Scan for the cell matching the given text and deliver its [X, Y] coordinate at center. 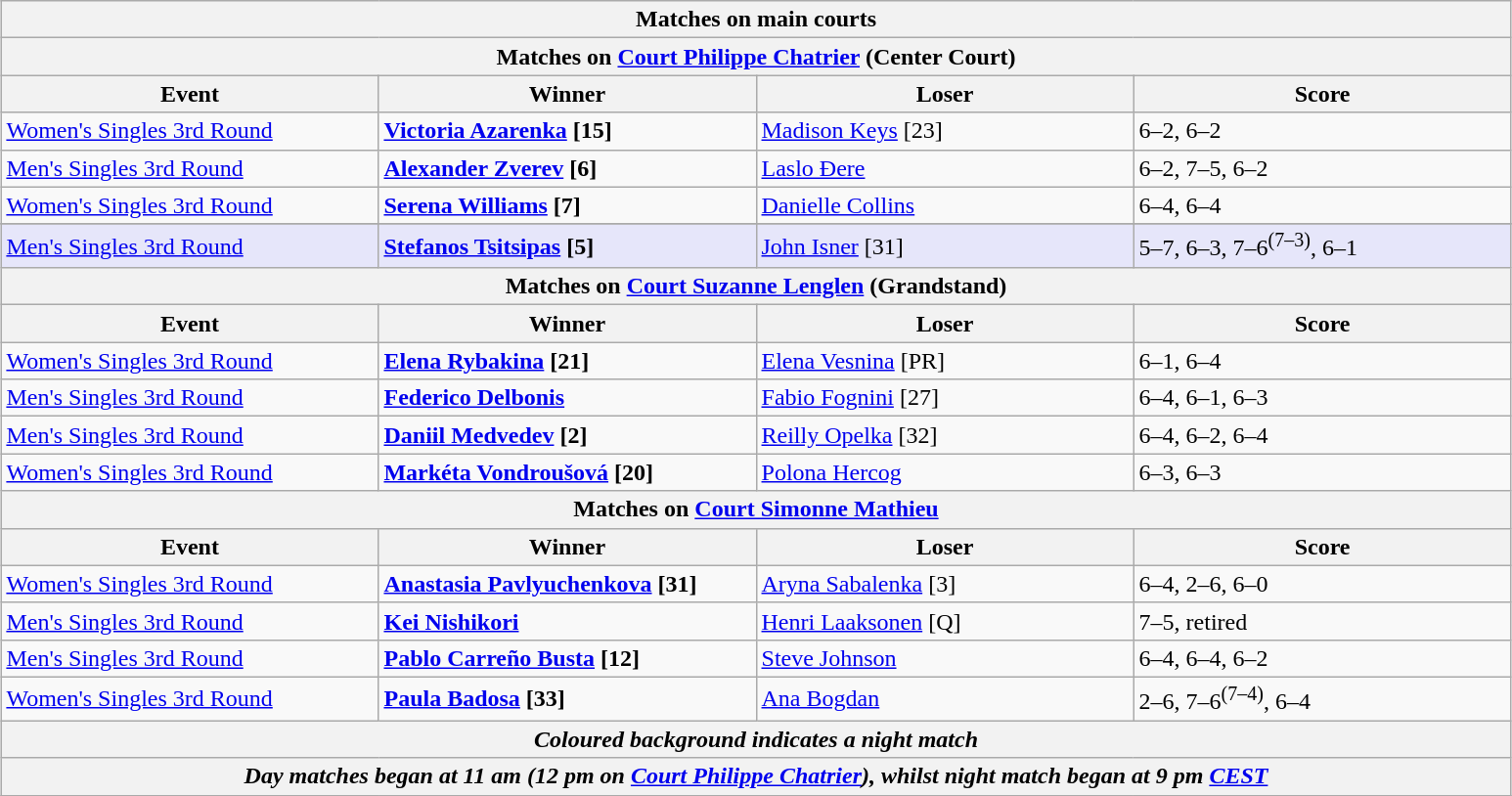
Reilly Opelka [32] [945, 435]
6–2, 6–2 [1322, 131]
Kei Nishikori [567, 621]
Pablo Carreño Busta [12] [567, 658]
6–4, 2–6, 6–0 [1322, 584]
Polona Hercog [945, 472]
Laslo Đere [945, 168]
7–5, retired [1322, 621]
Stefanos Tsitsipas [5] [567, 246]
Paula Badosa [33] [567, 698]
Fabio Fognini [27] [945, 398]
6–2, 7–5, 6–2 [1322, 168]
Aryna Sabalenka [3] [945, 584]
6–1, 6–4 [1322, 361]
2–6, 7–6(7–4), 6–4 [1322, 698]
Day matches began at 11 am (12 pm on Court Philippe Chatrier), whilst night match began at 9 pm CEST [756, 776]
6–4, 6–4, 6–2 [1322, 658]
5–7, 6–3, 7–6(7–3), 6–1 [1322, 246]
6–4, 6–2, 6–4 [1322, 435]
Anastasia Pavlyuchenkova [31] [567, 584]
6–4, 6–4 [1322, 205]
John Isner [31] [945, 246]
Victoria Azarenka [15] [567, 131]
6–4, 6–1, 6–3 [1322, 398]
Coloured background indicates a night match [756, 739]
Matches on Court Philippe Chatrier (Center Court) [756, 57]
Daniil Medvedev [2] [567, 435]
Matches on Court Suzanne Lenglen (Grandstand) [756, 287]
Danielle Collins [945, 205]
Alexander Zverev [6] [567, 168]
Elena Rybakina [21] [567, 361]
Matches on Court Simonne Mathieu [756, 509]
Madison Keys [23] [945, 131]
Matches on main courts [756, 20]
Markéta Vondroušová [20] [567, 472]
Elena Vesnina [PR] [945, 361]
Steve Johnson [945, 658]
Federico Delbonis [567, 398]
Henri Laaksonen [Q] [945, 621]
6–3, 6–3 [1322, 472]
Ana Bogdan [945, 698]
Serena Williams [7] [567, 205]
